Detect which cell encompasses the target text, then output its (x, y) center coordinate. 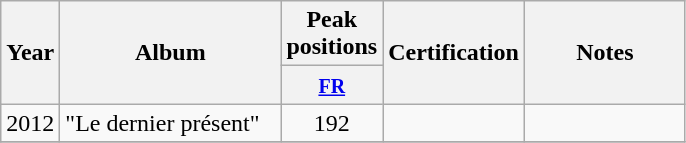
FR (332, 85)
Peak positions (332, 34)
2012 (30, 123)
Year (30, 52)
Certification (454, 52)
192 (332, 123)
Notes (604, 52)
"Le dernier présent" (170, 123)
Album (170, 52)
